Extract the (X, Y) coordinate from the center of the cell holding the provided text.  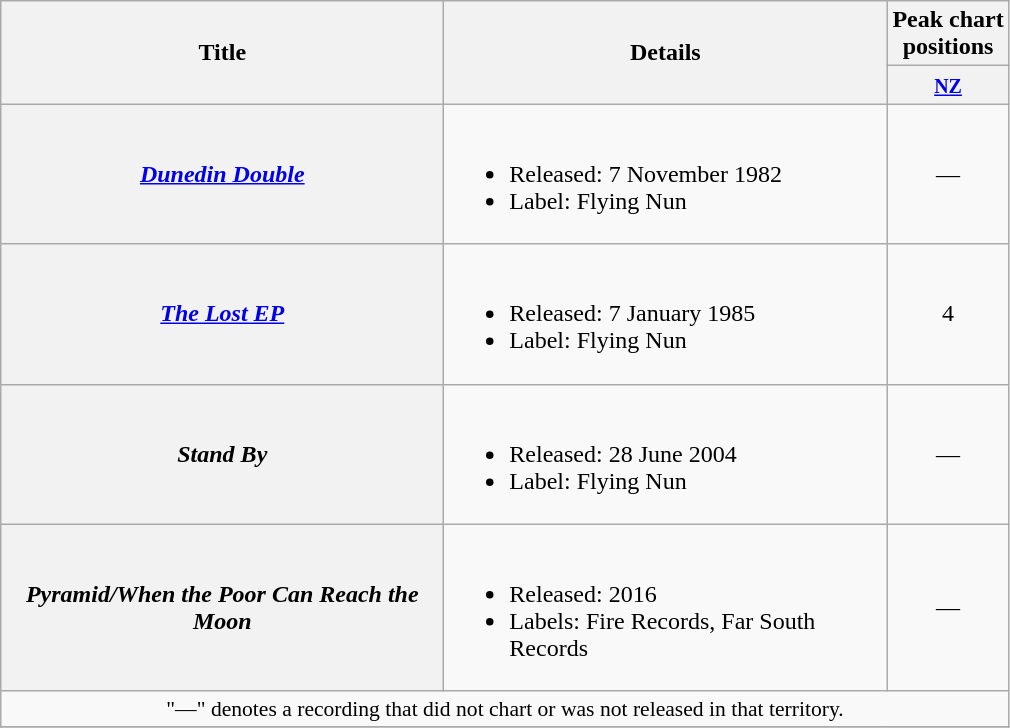
Released: 2016Labels: Fire Records, Far South Records (666, 608)
"—" denotes a recording that did not chart or was not released in that territory. (505, 709)
Details (666, 52)
The Lost EP (222, 314)
Dunedin Double (222, 174)
Pyramid/When the Poor Can Reach the Moon (222, 608)
Released: 7 January 1985Label: Flying Nun (666, 314)
Released: 28 June 2004Label: Flying Nun (666, 454)
Title (222, 52)
4 (948, 314)
NZ (948, 85)
Peak chartpositions (948, 34)
Released: 7 November 1982Label: Flying Nun (666, 174)
Stand By (222, 454)
